Identify which cell holds the provided text, then report its [X, Y] central coordinate. 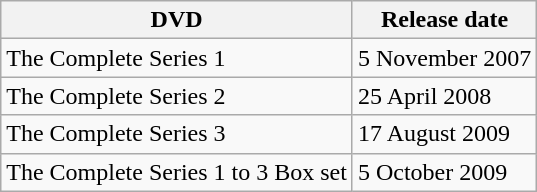
The Complete Series 1 to 3 Box set [177, 172]
The Complete Series 1 [177, 58]
The Complete Series 2 [177, 96]
5 November 2007 [444, 58]
25 April 2008 [444, 96]
The Complete Series 3 [177, 134]
5 October 2009 [444, 172]
Release date [444, 20]
DVD [177, 20]
17 August 2009 [444, 134]
